Find where the given text appears and provide that cell's center as (X, Y) coordinate. 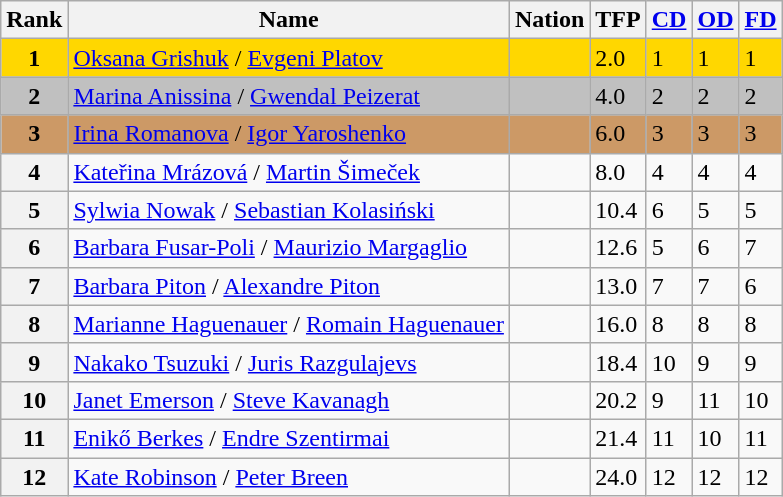
Kateřina Mrázová / Martin Šimeček (289, 172)
Kate Robinson / Peter Breen (289, 477)
13.0 (618, 286)
Name (289, 20)
Marina Anissina / Gwendal Peizerat (289, 96)
18.4 (618, 362)
2.0 (618, 58)
FD (760, 20)
Sylwia Nowak / Sebastian Kolasiński (289, 210)
OD (716, 20)
10.4 (618, 210)
Barbara Piton / Alexandre Piton (289, 286)
4.0 (618, 96)
20.2 (618, 400)
Nakako Tsuzuki / Juris Razgulajevs (289, 362)
Barbara Fusar-Poli / Maurizio Margaglio (289, 248)
Enikő Berkes / Endre Szentirmai (289, 438)
Marianne Haguenauer / Romain Haguenauer (289, 324)
Rank (34, 20)
Janet Emerson / Steve Kavanagh (289, 400)
CD (669, 20)
8.0 (618, 172)
12.6 (618, 248)
Nation (549, 20)
TFP (618, 20)
24.0 (618, 477)
16.0 (618, 324)
6.0 (618, 134)
Oksana Grishuk / Evgeni Platov (289, 58)
21.4 (618, 438)
Irina Romanova / Igor Yaroshenko (289, 134)
